Locate the cell with the specified text and output its [X, Y] center coordinate. 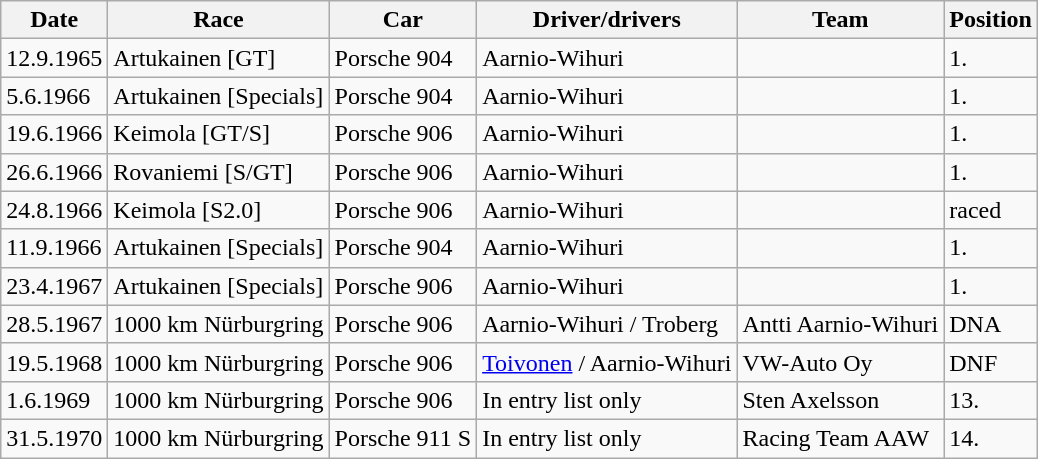
Rovaniemi [S/GT] [218, 172]
Racing Team AAW [840, 438]
Porsche 911 S [403, 438]
28.5.1967 [54, 324]
26.6.1966 [54, 172]
Aarnio-Wihuri / Troberg [607, 324]
Antti Aarnio-Wihuri [840, 324]
Toivonen / Aarnio-Wihuri [607, 362]
13. [991, 400]
Driver/drivers [607, 20]
11.9.1966 [54, 248]
DNF [991, 362]
14. [991, 438]
Race [218, 20]
DNA [991, 324]
raced [991, 210]
Artukainen [GT] [218, 58]
Keimola [S2.0] [218, 210]
5.6.1966 [54, 96]
Sten Axelsson [840, 400]
31.5.1970 [54, 438]
19.6.1966 [54, 134]
Date [54, 20]
Team [840, 20]
Car [403, 20]
23.4.1967 [54, 286]
12.9.1965 [54, 58]
24.8.1966 [54, 210]
Keimola [GT/S] [218, 134]
1.6.1969 [54, 400]
Position [991, 20]
19.5.1968 [54, 362]
VW-Auto Oy [840, 362]
